Identify which cell holds the provided text, then report its (x, y) central coordinate. 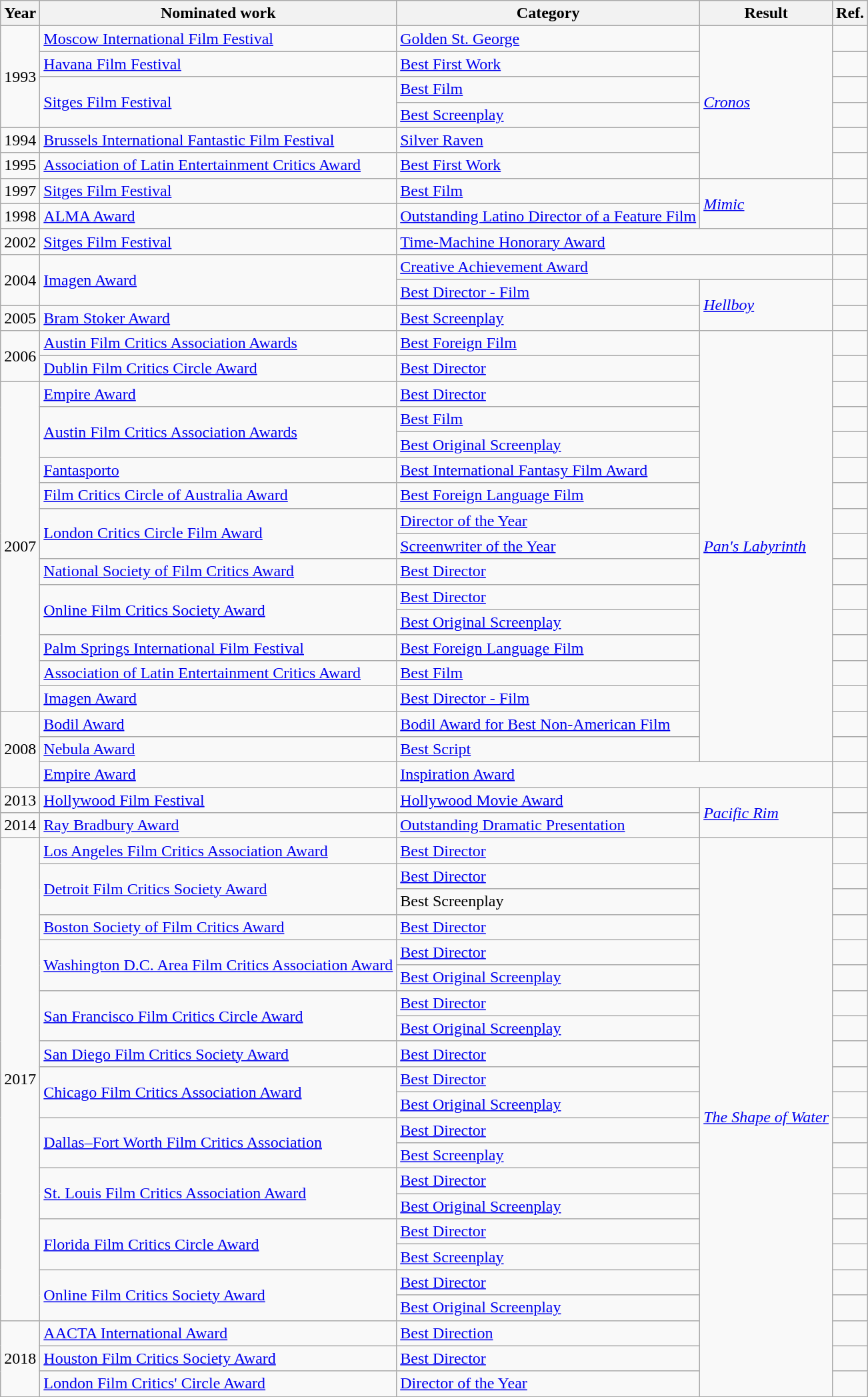
Golden St. George (548, 39)
Dallas–Fort Worth Film Critics Association (219, 1143)
Florida Film Critics Circle Award (219, 1244)
2006 (20, 356)
Best Direction (548, 1333)
Nebula Award (219, 750)
Creative Achievement Award (615, 267)
Hollywood Film Festival (219, 800)
St. Louis Film Critics Association Award (219, 1194)
Silver Raven (548, 140)
Pan's Labyrinth (767, 547)
2017 (20, 1079)
Chicago Film Critics Association Award (219, 1092)
Bram Stoker Award (219, 318)
2014 (20, 826)
2004 (20, 279)
Best Foreign Film (548, 343)
Detroit Film Critics Society Award (219, 889)
Palm Springs International Film Festival (219, 647)
Boston Society of Film Critics Award (219, 927)
Bodil Award for Best Non-American Film (548, 724)
Outstanding Latino Director of a Feature Film (548, 216)
Year (20, 13)
Ray Bradbury Award (219, 826)
1993 (20, 77)
The Shape of Water (767, 1118)
London Critics Circle Film Award (219, 533)
San Francisco Film Critics Circle Award (219, 1016)
2008 (20, 749)
Result (767, 13)
Fantasporto (219, 470)
Dublin Film Critics Circle Award (219, 369)
2013 (20, 800)
National Society of Film Critics Award (219, 571)
Category (548, 13)
Washington D.C. Area Film Critics Association Award (219, 965)
Pacific Rim (767, 813)
Brussels International Fantastic Film Festival (219, 140)
1998 (20, 216)
2005 (20, 318)
1995 (20, 165)
Houston Film Critics Society Award (219, 1358)
Best Script (548, 750)
Nominated work (219, 13)
AACTA International Award (219, 1333)
Los Angeles Film Critics Association Award (219, 851)
Moscow International Film Festival (219, 39)
1994 (20, 140)
Screenwriter of the Year (548, 546)
Inspiration Award (615, 775)
2002 (20, 241)
Hellboy (767, 305)
Bodil Award (219, 724)
London Film Critics' Circle Award (219, 1384)
1997 (20, 191)
2007 (20, 547)
Best International Fantasy Film Award (548, 470)
Mimic (767, 203)
ALMA Award (219, 216)
Time-Machine Honorary Award (615, 241)
2018 (20, 1358)
Film Critics Circle of Australia Award (219, 495)
San Diego Film Critics Society Award (219, 1054)
Ref. (851, 13)
Hollywood Movie Award (548, 800)
Havana Film Festival (219, 64)
Cronos (767, 102)
Outstanding Dramatic Presentation (548, 826)
